From the cell containing the given text, extract its center point as [x, y] coordinate. 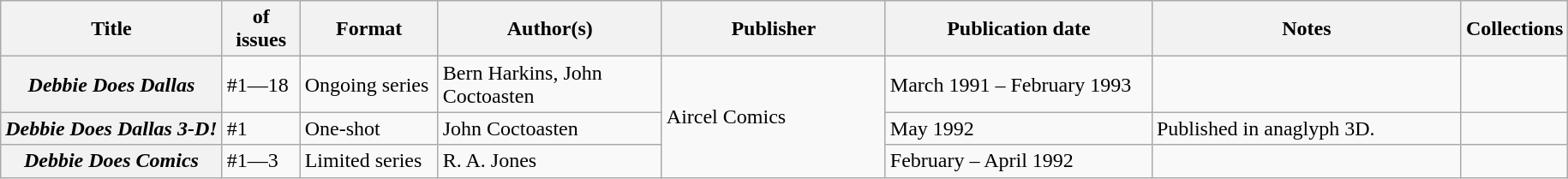
R. A. Jones [550, 161]
Title [111, 29]
Debbie Does Dallas 3-D! [111, 128]
John Coctoasten [550, 128]
Debbie Does Dallas [111, 84]
Notes [1306, 29]
Published in anaglyph 3D. [1306, 128]
Publisher [773, 29]
Author(s) [550, 29]
May 1992 [1018, 128]
#1—3 [260, 161]
Bern Harkins, John Coctoasten [550, 84]
March 1991 – February 1993 [1018, 84]
of issues [260, 29]
Aircel Comics [773, 116]
Ongoing series [368, 84]
Limited series [368, 161]
Publication date [1018, 29]
#1 [260, 128]
February – April 1992 [1018, 161]
#1—18 [260, 84]
Collections [1514, 29]
Format [368, 29]
Debbie Does Comics [111, 161]
One-shot [368, 128]
